Find where the given text appears and provide that cell's center as (x, y) coordinate. 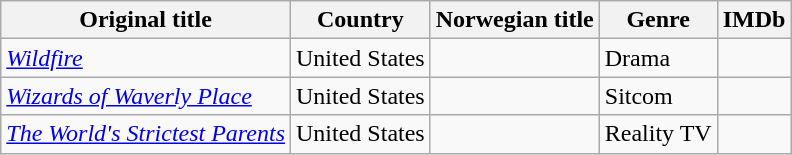
Original title (146, 20)
Wizards of Waverly Place (146, 96)
Wildfire (146, 58)
Drama (658, 58)
Genre (658, 20)
Reality TV (658, 134)
Country (361, 20)
Norwegian title (514, 20)
IMDb (754, 20)
The World's Strictest Parents (146, 134)
Sitcom (658, 96)
